Locate the cell with the specified text and output its (x, y) center coordinate. 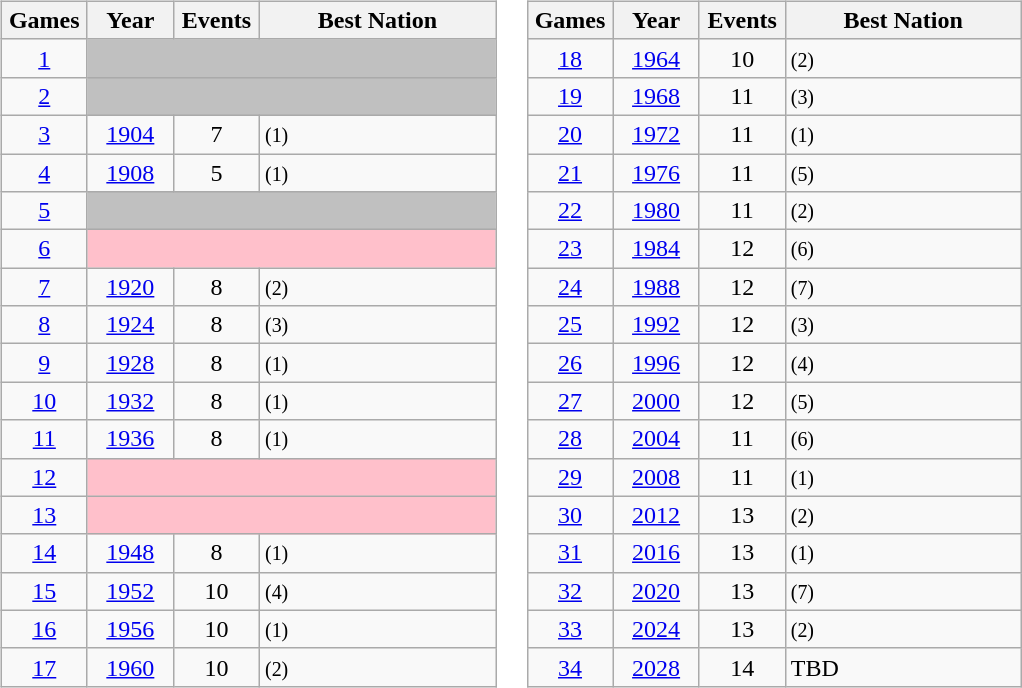
30 (570, 515)
27 (570, 401)
33 (570, 629)
20 (570, 134)
18 (570, 58)
1980 (656, 211)
1960 (130, 667)
6 (44, 249)
17 (44, 667)
1956 (130, 629)
24 (570, 287)
1920 (130, 287)
1948 (130, 553)
22 (570, 211)
2024 (656, 629)
28 (570, 439)
1976 (656, 173)
4 (44, 173)
2 (44, 96)
2012 (656, 515)
1932 (130, 401)
1908 (130, 173)
1984 (656, 249)
31 (570, 553)
19 (570, 96)
1952 (130, 591)
2016 (656, 553)
26 (570, 363)
16 (44, 629)
32 (570, 591)
29 (570, 477)
TBD (903, 667)
2020 (656, 591)
1968 (656, 96)
1928 (130, 363)
25 (570, 325)
1936 (130, 439)
15 (44, 591)
21 (570, 173)
3 (44, 134)
1924 (130, 325)
9 (44, 363)
1992 (656, 325)
1972 (656, 134)
2004 (656, 439)
2008 (656, 477)
1964 (656, 58)
1904 (130, 134)
2028 (656, 667)
34 (570, 667)
2000 (656, 401)
23 (570, 249)
1988 (656, 287)
1 (44, 58)
1996 (656, 363)
